Identify which cell holds the provided text, then report its (X, Y) central coordinate. 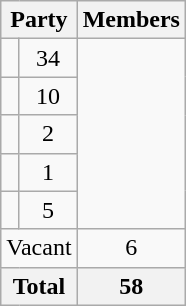
Total (39, 286)
5 (48, 210)
10 (48, 96)
Vacant (39, 248)
Members (131, 20)
2 (48, 134)
58 (131, 286)
1 (48, 172)
6 (131, 248)
Party (39, 20)
34 (48, 58)
